Output the [x, y] coordinate of the center of the cell containing the given text.  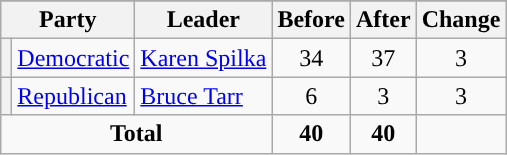
Republican [74, 96]
Bruce Tarr [204, 96]
Before [312, 20]
Change [461, 20]
6 [312, 96]
Leader [204, 20]
After [383, 20]
Party [68, 20]
Democratic [74, 58]
37 [383, 58]
Total [136, 134]
Karen Spilka [204, 58]
34 [312, 58]
